Pinpoint the cell where the given text exists, returning its (x, y) midpoint coordinate. 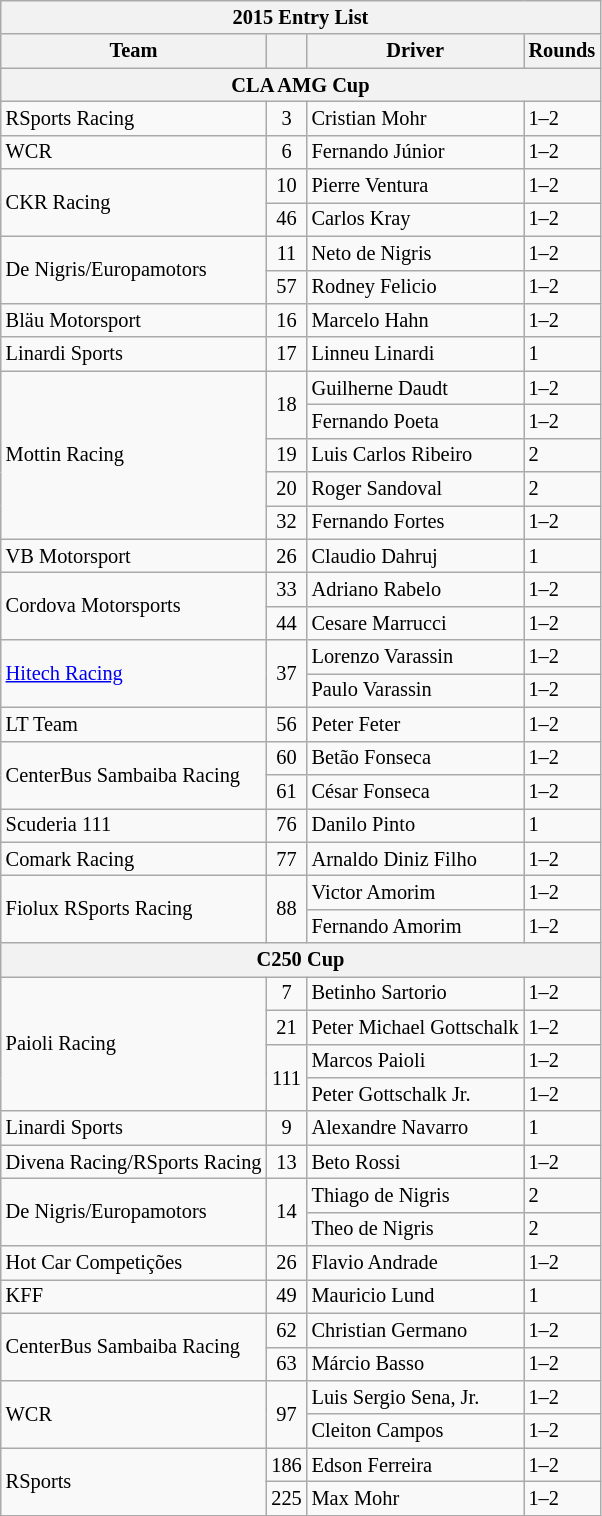
Marcelo Hahn (416, 320)
2015 Entry List (300, 17)
56 (286, 724)
Team (134, 51)
Lorenzo Varassin (416, 657)
Beto Rossi (416, 1162)
Hitech Racing (134, 674)
37 (286, 674)
Linneu Linardi (416, 354)
Marcos Paioli (416, 1061)
20 (286, 489)
Luis Carlos Ribeiro (416, 455)
Max Mohr (416, 1498)
7 (286, 993)
Cristian Mohr (416, 118)
44 (286, 623)
9 (286, 1128)
Luis Sergio Sena, Jr. (416, 1397)
13 (286, 1162)
Peter Michael Gottschalk (416, 1027)
RSports (134, 1482)
Fernando Fortes (416, 522)
16 (286, 320)
RSports Racing (134, 118)
Adriano Rabelo (416, 589)
Neto de Nigris (416, 253)
Divena Racing/RSports Racing (134, 1162)
Mauricio Lund (416, 1296)
3 (286, 118)
18 (286, 404)
14 (286, 1212)
Christian Germano (416, 1330)
11 (286, 253)
Carlos Kray (416, 219)
KFF (134, 1296)
Flavio Andrade (416, 1263)
Rounds (562, 51)
CLA AMG Cup (300, 85)
Danilo Pinto (416, 825)
Rodney Felicio (416, 287)
Alexandre Navarro (416, 1128)
60 (286, 758)
Fernando Amorim (416, 926)
21 (286, 1027)
Cleiton Campos (416, 1431)
C250 Cup (300, 960)
César Fonseca (416, 791)
10 (286, 186)
97 (286, 1414)
33 (286, 589)
77 (286, 859)
CKR Racing (134, 202)
186 (286, 1465)
Hot Car Competições (134, 1263)
Márcio Basso (416, 1364)
Pierre Ventura (416, 186)
88 (286, 908)
Mottin Racing (134, 455)
Betão Fonseca (416, 758)
Betinho Sartorio (416, 993)
Edson Ferreira (416, 1465)
76 (286, 825)
Fiolux RSports Racing (134, 908)
Peter Feter (416, 724)
17 (286, 354)
Thiago de Nigris (416, 1195)
Paulo Varassin (416, 690)
62 (286, 1330)
6 (286, 152)
Arnaldo Diniz Filho (416, 859)
Cordova Motorsports (134, 606)
Fernando Poeta (416, 421)
Paioli Racing (134, 1044)
Bläu Motorsport (134, 320)
Fernando Júnior (416, 152)
Comark Racing (134, 859)
Roger Sandoval (416, 489)
Guilherne Daudt (416, 388)
Victor Amorim (416, 892)
225 (286, 1498)
46 (286, 219)
VB Motorsport (134, 556)
Scuderia 111 (134, 825)
Claudio Dahruj (416, 556)
19 (286, 455)
Peter Gottschalk Jr. (416, 1094)
Theo de Nigris (416, 1229)
Cesare Marrucci (416, 623)
Driver (416, 51)
63 (286, 1364)
111 (286, 1078)
32 (286, 522)
61 (286, 791)
49 (286, 1296)
LT Team (134, 724)
57 (286, 287)
